Pinpoint the cell where the given text exists, returning its [x, y] midpoint coordinate. 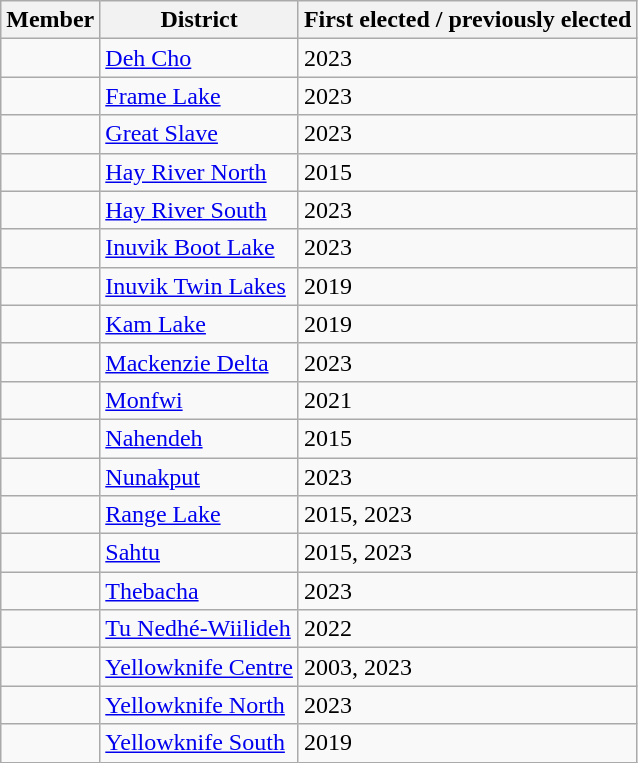
Hay River North [200, 172]
Deh Cho [200, 58]
Monfwi [200, 400]
Mackenzie Delta [200, 362]
Tu Nedhé-Wiilideh [200, 629]
2021 [468, 400]
2022 [468, 629]
Great Slave [200, 134]
First elected / previously elected [468, 20]
Sahtu [200, 553]
Inuvik Twin Lakes [200, 286]
District [200, 20]
2003, 2023 [468, 667]
Frame Lake [200, 96]
Nunakput [200, 477]
Yellowknife North [200, 705]
Member [50, 20]
Thebacha [200, 591]
Yellowknife South [200, 743]
Kam Lake [200, 324]
Yellowknife Centre [200, 667]
Range Lake [200, 515]
Inuvik Boot Lake [200, 248]
Nahendeh [200, 438]
Hay River South [200, 210]
